Return the (x, y) coordinate for the center point of the cell that contains the specified text.  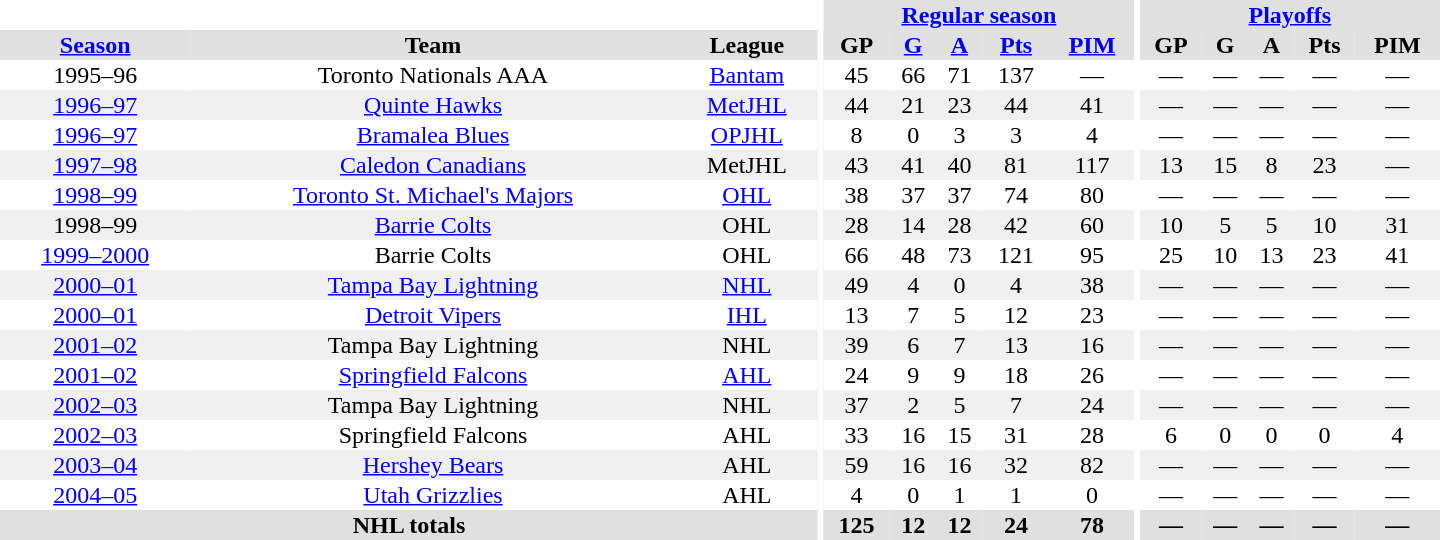
78 (1092, 525)
137 (1016, 75)
48 (913, 255)
1999–2000 (95, 255)
21 (913, 105)
73 (959, 255)
121 (1016, 255)
Bantam (747, 75)
25 (1171, 255)
45 (856, 75)
2004–05 (95, 495)
Team (432, 45)
Bramalea Blues (432, 135)
1995–96 (95, 75)
Detroit Vipers (432, 315)
95 (1092, 255)
32 (1016, 465)
59 (856, 465)
Caledon Canadians (432, 165)
Season (95, 45)
42 (1016, 225)
Quinte Hawks (432, 105)
2 (913, 405)
NHL totals (409, 525)
74 (1016, 195)
26 (1092, 375)
40 (959, 165)
43 (856, 165)
Toronto Nationals AAA (432, 75)
2003–04 (95, 465)
Toronto St. Michael's Majors (432, 195)
82 (1092, 465)
League (747, 45)
71 (959, 75)
Utah Grizzlies (432, 495)
125 (856, 525)
60 (1092, 225)
39 (856, 345)
OPJHL (747, 135)
33 (856, 435)
1997–98 (95, 165)
117 (1092, 165)
IHL (747, 315)
80 (1092, 195)
Hershey Bears (432, 465)
Regular season (978, 15)
81 (1016, 165)
Playoffs (1290, 15)
49 (856, 285)
14 (913, 225)
18 (1016, 375)
